Provide the [x, y] coordinate of the cell's center where the given text is located.  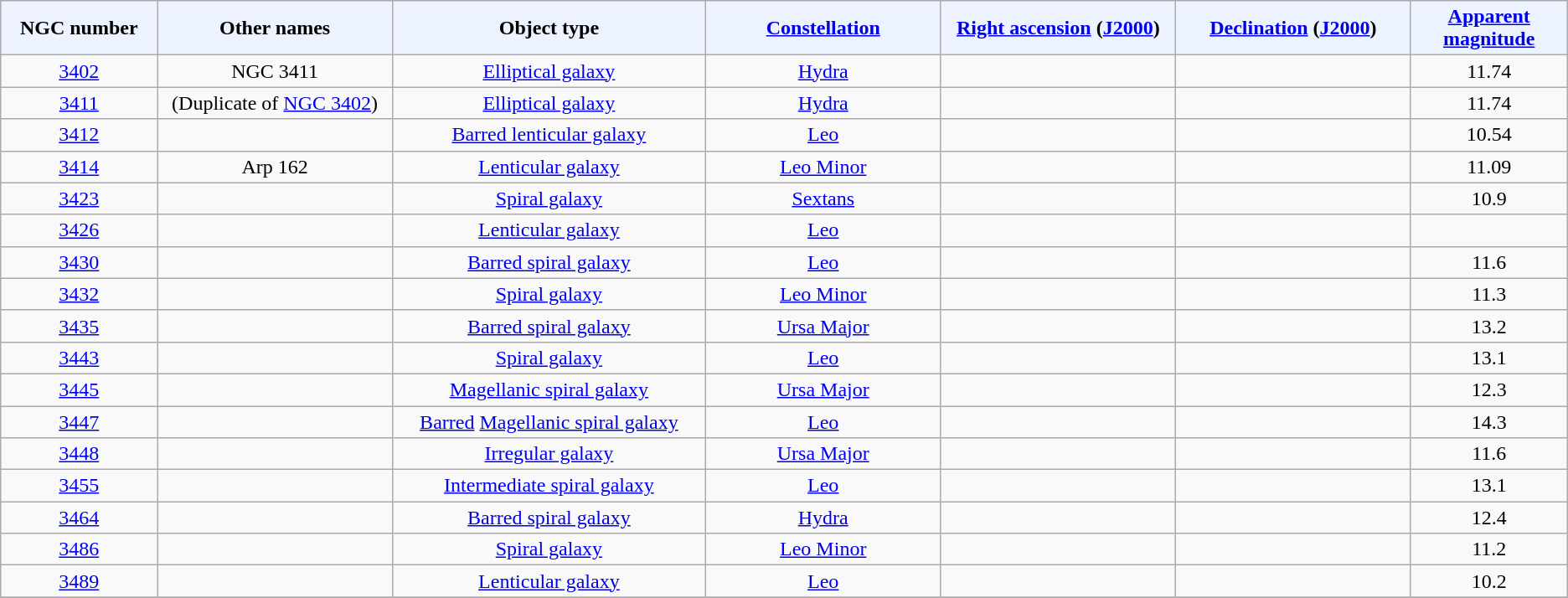
3402 [79, 71]
Sextans [823, 198]
10.54 [1489, 135]
Barred Magellanic spiral galaxy [549, 421]
Object type [549, 28]
Intermediate spiral galaxy [549, 486]
12.3 [1489, 389]
NGC 3411 [275, 71]
3486 [79, 549]
3412 [79, 135]
3447 [79, 421]
Other names [275, 28]
11.3 [1489, 294]
Declination (J2000) [1293, 28]
3464 [79, 518]
3443 [79, 358]
3448 [79, 454]
Magellanic spiral galaxy [549, 389]
3430 [79, 262]
3411 [79, 103]
14.3 [1489, 421]
Apparent magnitude [1489, 28]
10.2 [1489, 581]
Right ascension (J2000) [1059, 28]
13.2 [1489, 326]
3432 [79, 294]
Barred lenticular galaxy [549, 135]
Irregular galaxy [549, 454]
Arp 162 [275, 167]
10.9 [1489, 198]
3426 [79, 230]
11.09 [1489, 167]
3455 [79, 486]
(Duplicate of NGC 3402) [275, 103]
12.4 [1489, 518]
3445 [79, 389]
3414 [79, 167]
11.2 [1489, 549]
3435 [79, 326]
3489 [79, 581]
3423 [79, 198]
Constellation [823, 28]
NGC number [79, 28]
